Find where the given text appears and provide that cell's center as [x, y] coordinate. 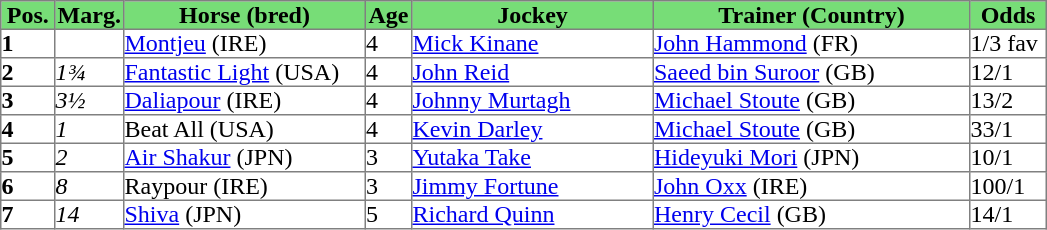
3½ [90, 100]
13/2 [1008, 100]
8 [90, 186]
Henry Cecil (GB) [811, 214]
Odds [1008, 15]
Age [388, 15]
6 [28, 186]
12/1 [1008, 72]
Horse (bred) [245, 15]
Mick Kinane [533, 43]
33/1 [1008, 129]
John Reid [533, 72]
1¾ [90, 72]
Raypour (IRE) [245, 186]
Hideyuki Mori (JPN) [811, 157]
100/1 [1008, 186]
Montjeu (IRE) [245, 43]
Kevin Darley [533, 129]
Shiva (JPN) [245, 214]
1/3 fav [1008, 43]
Richard Quinn [533, 214]
Jimmy Fortune [533, 186]
Trainer (Country) [811, 15]
Saeed bin Suroor (GB) [811, 72]
Beat All (USA) [245, 129]
Air Shakur (JPN) [245, 157]
Fantastic Light (USA) [245, 72]
Pos. [28, 15]
14/1 [1008, 214]
Marg. [90, 15]
Johnny Murtagh [533, 100]
Jockey [533, 15]
10/1 [1008, 157]
Daliapour (IRE) [245, 100]
John Hammond (FR) [811, 43]
Yutaka Take [533, 157]
7 [28, 214]
John Oxx (IRE) [811, 186]
14 [90, 214]
